Find where the given text appears and provide that cell's center as [X, Y] coordinate. 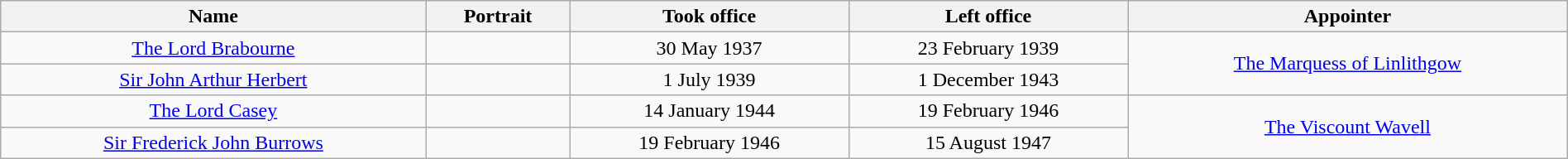
Took office [710, 17]
Left office [987, 17]
30 May 1937 [710, 48]
23 February 1939 [987, 48]
The Lord Brabourne [213, 48]
The Marquess of Linlithgow [1348, 64]
14 January 1944 [710, 111]
Appointer [1348, 17]
Name [213, 17]
15 August 1947 [987, 142]
Sir Frederick John Burrows [213, 142]
Portrait [498, 17]
The Viscount Wavell [1348, 127]
Sir John Arthur Herbert [213, 79]
1 July 1939 [710, 79]
The Lord Casey [213, 111]
1 December 1943 [987, 79]
